Search for the cell housing the specified text and yield its [x, y] center coordinate. 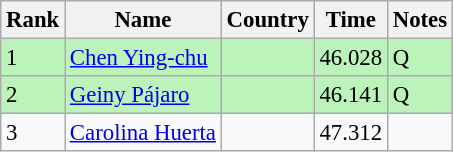
46.028 [350, 58]
Geiny Pájaro [144, 95]
3 [33, 133]
Rank [33, 20]
Time [350, 20]
Carolina Huerta [144, 133]
1 [33, 58]
46.141 [350, 95]
2 [33, 95]
47.312 [350, 133]
Country [268, 20]
Notes [420, 20]
Chen Ying-chu [144, 58]
Name [144, 20]
